Provide the (x, y) coordinate of the cell's center where the given text is located.  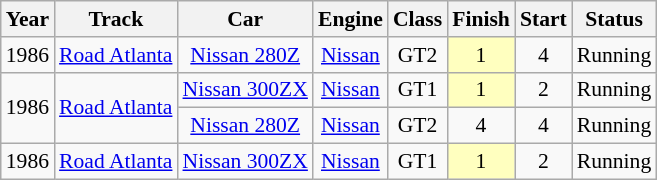
Finish (481, 19)
Engine (350, 19)
Status (614, 19)
Year (28, 19)
Start (544, 19)
Class (418, 19)
Track (116, 19)
Car (244, 19)
